Pinpoint the cell where the given text exists, returning its (x, y) midpoint coordinate. 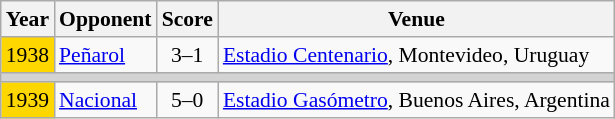
1938 (28, 55)
Estadio Centenario, Montevideo, Uruguay (416, 55)
Peñarol (106, 55)
Score (188, 19)
Nacional (106, 101)
Estadio Gasómetro, Buenos Aires, Argentina (416, 101)
Venue (416, 19)
Opponent (106, 19)
Year (28, 19)
5–0 (188, 101)
1939 (28, 101)
3–1 (188, 55)
